Search for the cell housing the specified text and yield its (x, y) center coordinate. 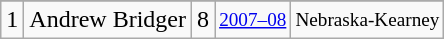
2007–08 (253, 20)
8 (204, 20)
Nebraska-Kearney (368, 20)
1 (12, 20)
Andrew Bridger (108, 20)
